Locate the cell with the specified text and output its (x, y) center coordinate. 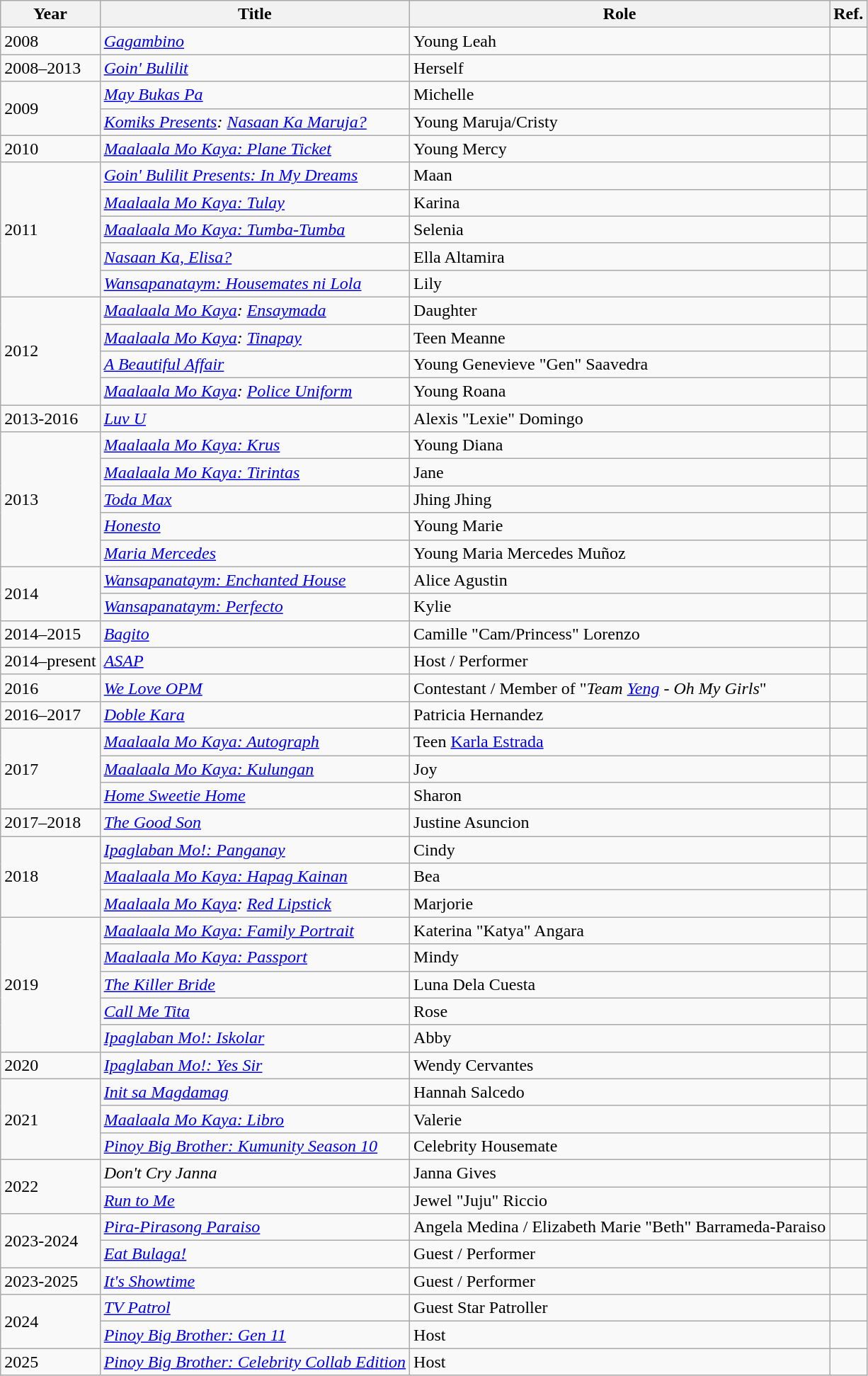
Celebrity Housemate (620, 1146)
2014 (50, 593)
Maalaala Mo Kaya: Tinapay (255, 338)
TV Patrol (255, 1308)
Angela Medina / Elizabeth Marie "Beth" Barrameda-Paraiso (620, 1227)
Role (620, 14)
Pinoy Big Brother: Celebrity Collab Edition (255, 1362)
Pinoy Big Brother: Kumunity Season 10 (255, 1146)
Maalaala Mo Kaya: Tirintas (255, 472)
Herself (620, 68)
Jewel "Juju" Riccio (620, 1200)
Doble Kara (255, 715)
Justine Asuncion (620, 823)
2018 (50, 877)
Teen Meanne (620, 338)
The Killer Bride (255, 984)
The Good Son (255, 823)
May Bukas Pa (255, 95)
Luna Dela Cuesta (620, 984)
2013 (50, 499)
Goin' Bulilit (255, 68)
It's Showtime (255, 1281)
Run to Me (255, 1200)
2021 (50, 1119)
2014–present (50, 661)
Young Maruja/Cristy (620, 122)
2016–2017 (50, 715)
Maalaala Mo Kaya: Hapag Kainan (255, 877)
Maalaala Mo Kaya: Autograph (255, 741)
2025 (50, 1362)
Maalaala Mo Kaya: Red Lipstick (255, 904)
2017 (50, 768)
Sharon (620, 796)
2024 (50, 1321)
Maalaala Mo Kaya: Plane Ticket (255, 149)
Don't Cry Janna (255, 1173)
Michelle (620, 95)
Contestant / Member of "Team Yeng - Oh My Girls" (620, 688)
Luv U (255, 419)
Janna Gives (620, 1173)
Bea (620, 877)
Ref. (848, 14)
Young Marie (620, 526)
Home Sweetie Home (255, 796)
Bagito (255, 634)
2022 (50, 1186)
Pira-Pirasong Paraiso (255, 1227)
2023-2025 (50, 1281)
Young Leah (620, 41)
Title (255, 14)
Nasaan Ka, Elisa? (255, 256)
Jane (620, 472)
Camille "Cam/Princess" Lorenzo (620, 634)
Eat Bulaga! (255, 1254)
Init sa Magdamag (255, 1092)
Ipaglaban Mo!: Panganay (255, 850)
Kylie (620, 607)
Young Maria Mercedes Muñoz (620, 553)
Young Genevieve "Gen" Saavedra (620, 365)
Young Roana (620, 392)
2017–2018 (50, 823)
Pinoy Big Brother: Gen 11 (255, 1335)
Maalaala Mo Kaya: Tumba-Tumba (255, 229)
Toda Max (255, 499)
Young Mercy (620, 149)
Teen Karla Estrada (620, 741)
2019 (50, 984)
Honesto (255, 526)
Maalaala Mo Kaya: Kulungan (255, 768)
Ipaglaban Mo!: Yes Sir (255, 1065)
Alexis "Lexie" Domingo (620, 419)
Patricia Hernandez (620, 715)
Wansapanataym: Perfecto (255, 607)
Goin' Bulilit Presents: In My Dreams (255, 176)
Maalaala Mo Kaya: Passport (255, 957)
Maalaala Mo Kaya: Police Uniform (255, 392)
Ella Altamira (620, 256)
Karina (620, 203)
Komiks Presents: Nasaan Ka Maruja? (255, 122)
2016 (50, 688)
Wansapanataym: Enchanted House (255, 580)
2014–2015 (50, 634)
Wendy Cervantes (620, 1065)
Year (50, 14)
Maria Mercedes (255, 553)
Lily (620, 283)
Maalaala Mo Kaya: Family Portrait (255, 931)
Gagambino (255, 41)
Maalaala Mo Kaya: Krus (255, 445)
Maan (620, 176)
Maalaala Mo Kaya: Ensaymada (255, 310)
Joy (620, 768)
2008 (50, 41)
Valerie (620, 1119)
Host / Performer (620, 661)
2011 (50, 229)
2013-2016 (50, 419)
Mindy (620, 957)
Maalaala Mo Kaya: Libro (255, 1119)
2009 (50, 108)
Call Me Tita (255, 1011)
Cindy (620, 850)
2010 (50, 149)
Wansapanataym: Housemates ni Lola (255, 283)
Ipaglaban Mo!: Iskolar (255, 1038)
Guest Star Patroller (620, 1308)
Daughter (620, 310)
2008–2013 (50, 68)
2023-2024 (50, 1241)
Alice Agustin (620, 580)
Selenia (620, 229)
Young Diana (620, 445)
We Love OPM (255, 688)
Marjorie (620, 904)
ASAP (255, 661)
2012 (50, 351)
Jhing Jhing (620, 499)
2020 (50, 1065)
Katerina "Katya" Angara (620, 931)
Abby (620, 1038)
A Beautiful Affair (255, 365)
Maalaala Mo Kaya: Tulay (255, 203)
Hannah Salcedo (620, 1092)
Rose (620, 1011)
